Return [x, y] of the center of cell containing provided text 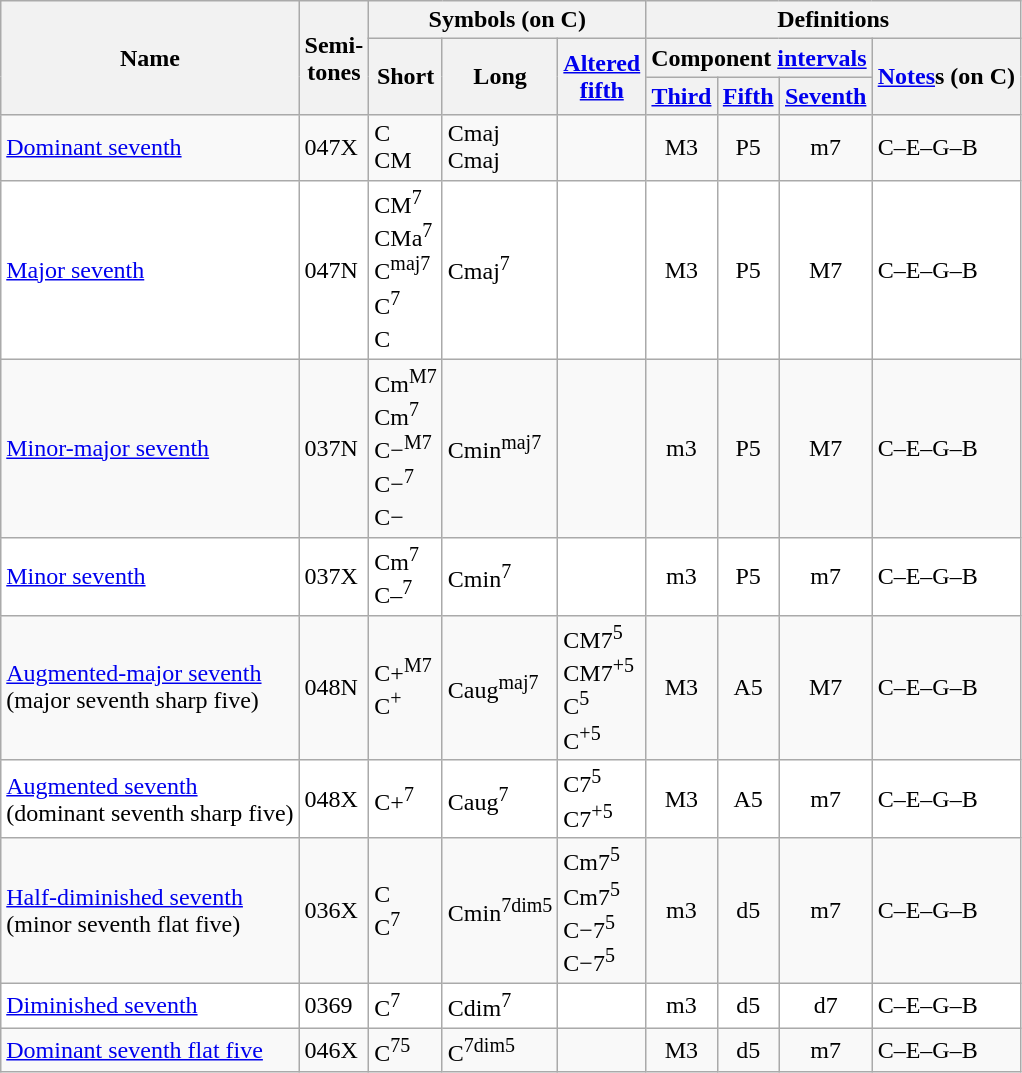
037X [334, 576]
Dominant seventh [150, 148]
046X [334, 1050]
C C7 [406, 910]
Diminished seventh [150, 1006]
C+7 [406, 799]
Alteredfifth [602, 77]
0369 [334, 1006]
Cmin7 [500, 576]
Seventh [826, 96]
037N [334, 448]
CCM [406, 148]
Major seventh [150, 270]
Dominant seventh flat five [150, 1050]
Caug7 [500, 799]
Cm75 Cm75 C−75C−75 [602, 910]
047X [334, 148]
Symbols (on C) [508, 20]
Augmented-major seventh (major seventh sharp five) [150, 688]
Definitions [834, 20]
048X [334, 799]
CmajCmaj [500, 148]
CmM7 Cm7 C−M7 C−7 C− [406, 448]
d7 [826, 1006]
036X [334, 910]
Caugmaj7 [500, 688]
Cm7 C–7 [406, 576]
Cminmaj7 [500, 448]
C75 C7+5 [602, 799]
Cmin7dim5 [500, 910]
Short [406, 77]
C7dim5 [500, 1050]
CM7CMa7 Cmaj7 C7 C [406, 270]
Long [500, 77]
Component intervals [759, 58]
C+M7 C+ [406, 688]
C75 [406, 1050]
Minor-major seventh [150, 448]
C7 [406, 1006]
Fifth [748, 96]
Minor seventh [150, 576]
Notess (on C) [946, 77]
Name [150, 58]
048N [334, 688]
Third [682, 96]
CM75 CM7+5 C5 C+5 [602, 688]
Semi-tones [334, 58]
Cdim7 [500, 1006]
Cmaj7 [500, 270]
Half-diminished seventh (minor seventh flat five) [150, 910]
047N [334, 270]
Augmented seventh (dominant seventh sharp five) [150, 799]
